Output the [X, Y] coordinate of the center of the cell containing the given text.  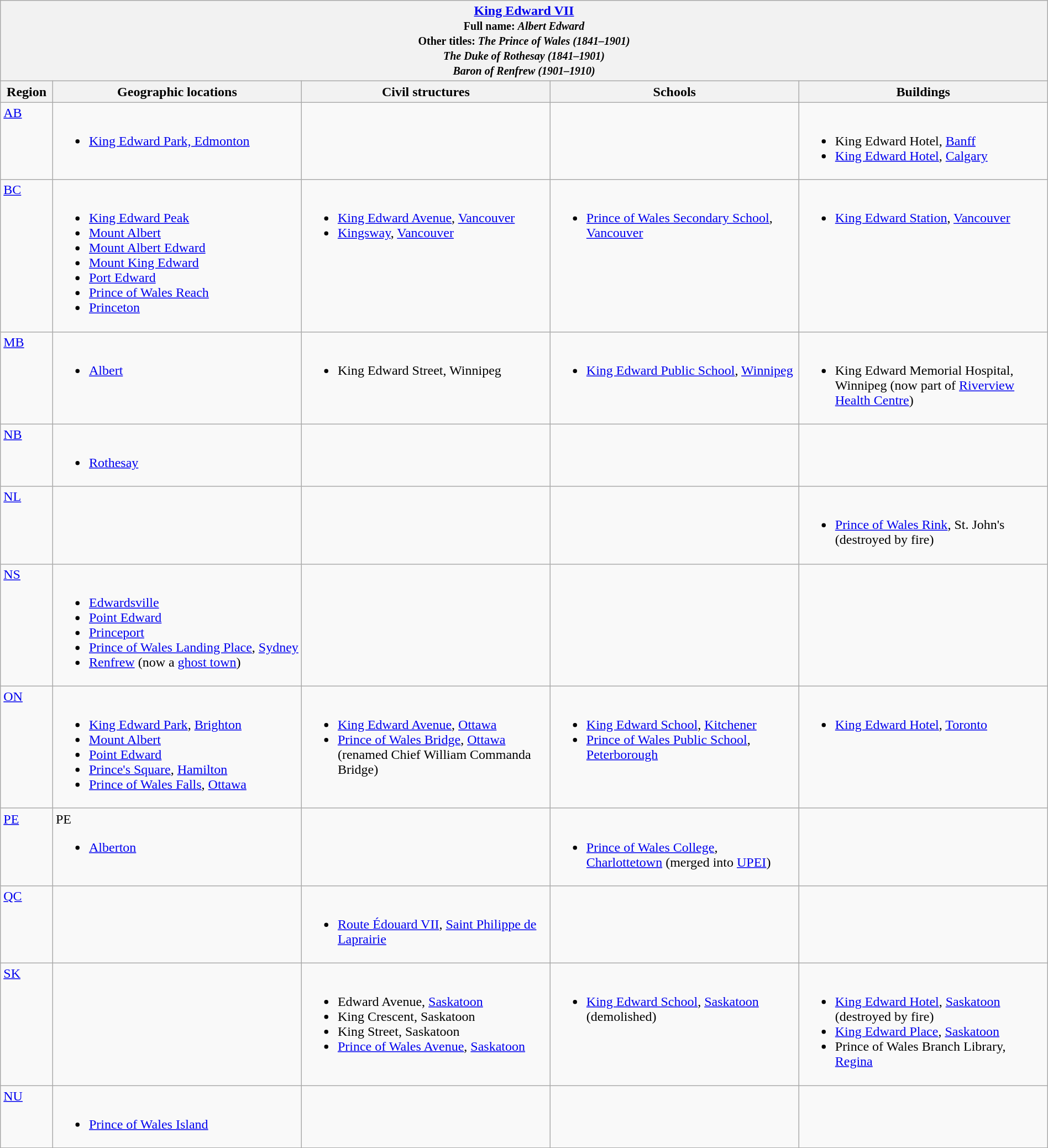
PE [27, 847]
King Edward Station, Vancouver [923, 255]
NU [27, 1116]
BC [27, 255]
Edward Avenue, SaskatoonKing Crescent, SaskatoonKing Street, SaskatoonPrince of Wales Avenue, Saskatoon [426, 1024]
NL [27, 525]
Schools [674, 92]
King Edward School, Saskatoon (demolished) [674, 1024]
NB [27, 455]
AB [27, 141]
Albert [177, 378]
King Edward PeakMount AlbertMount Albert EdwardMount King EdwardPort EdwardPrince of Wales ReachPrinceton [177, 255]
King Edward Avenue, VancouverKingsway, Vancouver [426, 255]
QC [27, 924]
King Edward Hotel, Saskatoon (destroyed by fire)King Edward Place, SaskatoonPrince of Wales Branch Library, Regina [923, 1024]
Prince of Wales Secondary School, Vancouver [674, 255]
King Edward School, KitchenerPrince of Wales Public School, Peterborough [674, 747]
SK [27, 1024]
Prince of Wales College, Charlottetown (merged into UPEI) [674, 847]
King Edward Public School, Winnipeg [674, 378]
King Edward Avenue, OttawaPrince of Wales Bridge, Ottawa (renamed Chief William Commanda Bridge) [426, 747]
Geographic locations [177, 92]
Prince of Wales Island [177, 1116]
King Edward Hotel, Toronto [923, 747]
King Edward Hotel, BanffKing Edward Hotel, Calgary [923, 141]
King Edward VIIFull name: Albert EdwardOther titles: The Prince of Wales (1841–1901)The Duke of Rothesay (1841–1901)Baron of Renfrew (1901–1910) [524, 41]
King Edward Street, Winnipeg [426, 378]
King Edward Park, Edmonton [177, 141]
PEAlberton [177, 847]
Region [27, 92]
Route Édouard VII, Saint Philippe de Laprairie [426, 924]
King Edward Memorial Hospital, Winnipeg (now part of Riverview Health Centre) [923, 378]
EdwardsvillePoint EdwardPrinceportPrince of Wales Landing Place, SydneyRenfrew (now a ghost town) [177, 625]
Buildings [923, 92]
King Edward Park, BrightonMount AlbertPoint EdwardPrince's Square, HamiltonPrince of Wales Falls, Ottawa [177, 747]
Rothesay [177, 455]
NS [27, 625]
Civil structures [426, 92]
ON [27, 747]
MB [27, 378]
Prince of Wales Rink, St. John's (destroyed by fire) [923, 525]
